Return (X, Y) of the center of cell containing provided text 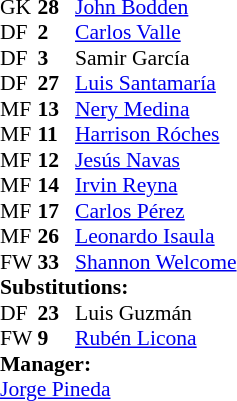
Substitutions: (118, 287)
Manager: (118, 364)
Irvin Reyna (156, 185)
Rubén Licona (156, 339)
Shannon Welcome (156, 262)
27 (57, 83)
Luis Guzmán (156, 313)
33 (57, 262)
26 (57, 237)
Luis Santamaría (156, 83)
Carlos Pérez (156, 211)
2 (57, 33)
Carlos Valle (156, 33)
Harrison Róches (156, 135)
9 (57, 339)
12 (57, 160)
Jesús Navas (156, 160)
23 (57, 313)
14 (57, 185)
17 (57, 211)
Nery Medina (156, 109)
Samir García (156, 58)
Leonardo Isaula (156, 237)
3 (57, 58)
11 (57, 135)
13 (57, 109)
